Pinpoint the cell where the given text exists, returning its (x, y) midpoint coordinate. 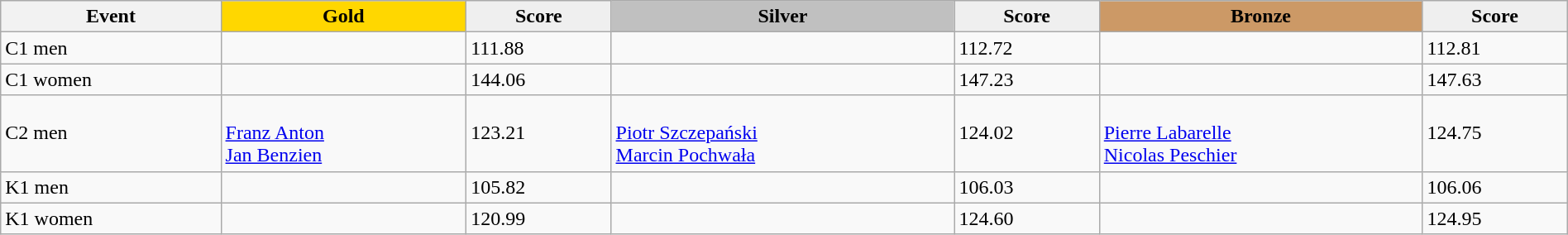
147.63 (1495, 79)
K1 men (111, 187)
112.81 (1495, 48)
Franz AntonJan Benzien (344, 133)
C1 men (111, 48)
147.23 (1027, 79)
Bronze (1260, 17)
C1 women (111, 79)
Gold (344, 17)
105.82 (539, 187)
124.60 (1027, 218)
Piotr SzczepańskiMarcin Pochwała (782, 133)
Pierre LabarelleNicolas Peschier (1260, 133)
123.21 (539, 133)
K1 women (111, 218)
124.75 (1495, 133)
124.02 (1027, 133)
120.99 (539, 218)
Silver (782, 17)
Event (111, 17)
106.06 (1495, 187)
144.06 (539, 79)
124.95 (1495, 218)
106.03 (1027, 187)
C2 men (111, 133)
111.88 (539, 48)
112.72 (1027, 48)
